Find where the given text appears and provide that cell's center as [X, Y] coordinate. 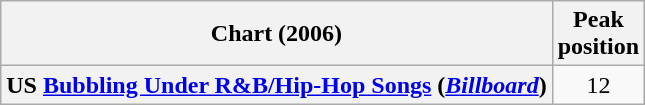
12 [598, 85]
Peakposition [598, 34]
Chart (2006) [276, 34]
US Bubbling Under R&B/Hip-Hop Songs (Billboard) [276, 85]
